Identify which cell holds the provided text, then report its [x, y] central coordinate. 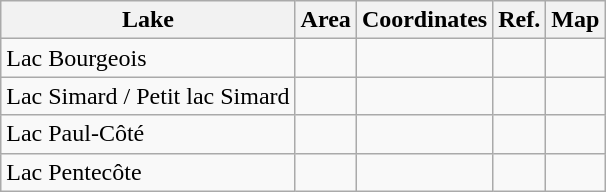
Lac Pentecôte [148, 172]
Ref. [520, 20]
Lake [148, 20]
Lac Paul-Côté [148, 134]
Lac Simard / Petit lac Simard [148, 96]
Area [326, 20]
Coordinates [424, 20]
Map [576, 20]
Lac Bourgeois [148, 58]
